Pinpoint the cell where the given text exists, returning its (x, y) midpoint coordinate. 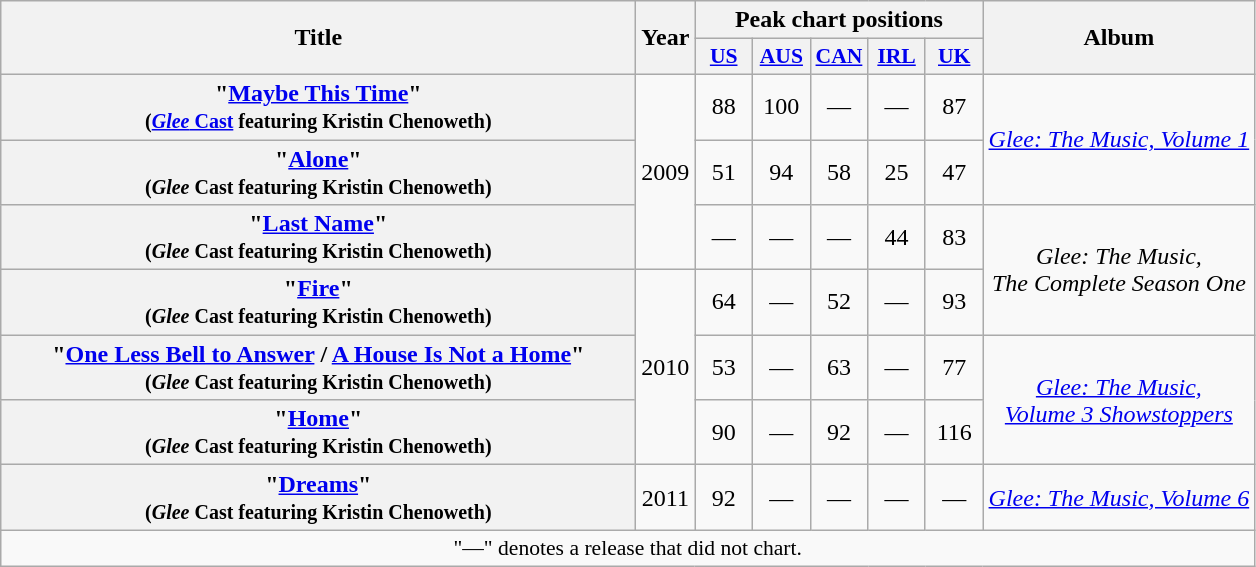
51 (724, 172)
Album (1119, 38)
116 (954, 432)
Peak chart positions (839, 20)
63 (839, 368)
83 (954, 238)
90 (724, 432)
AUS (782, 57)
77 (954, 368)
2010 (666, 368)
Glee: The Music,The Complete Season One (1119, 270)
"Maybe This Time"(Glee Cast featuring Kristin Chenoweth) (318, 106)
Glee: The Music, Volume 1 (1119, 139)
"Alone"(Glee Cast featuring Kristin Chenoweth) (318, 172)
"—" denotes a release that did not chart. (628, 548)
64 (724, 302)
58 (839, 172)
"Fire"(Glee Cast featuring Kristin Chenoweth) (318, 302)
52 (839, 302)
93 (954, 302)
87 (954, 106)
Year (666, 38)
Glee: The Music,Volume 3 Showstoppers (1119, 400)
US (724, 57)
88 (724, 106)
94 (782, 172)
25 (897, 172)
IRL (897, 57)
2009 (666, 172)
44 (897, 238)
"Home"(Glee Cast featuring Kristin Chenoweth) (318, 432)
Glee: The Music, Volume 6 (1119, 498)
47 (954, 172)
2011 (666, 498)
UK (954, 57)
53 (724, 368)
"One Less Bell to Answer / A House Is Not a Home"(Glee Cast featuring Kristin Chenoweth) (318, 368)
"Last Name"(Glee Cast featuring Kristin Chenoweth) (318, 238)
100 (782, 106)
"Dreams"(Glee Cast featuring Kristin Chenoweth) (318, 498)
CAN (839, 57)
Title (318, 38)
